Scan for the cell matching the given text and deliver its [X, Y] coordinate at center. 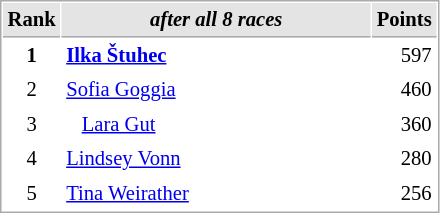
4 [32, 158]
360 [404, 124]
Lara Gut [216, 124]
after all 8 races [216, 20]
Rank [32, 20]
1 [32, 56]
3 [32, 124]
280 [404, 158]
256 [404, 194]
Sofia Goggia [216, 90]
2 [32, 90]
Ilka Štuhec [216, 56]
460 [404, 90]
5 [32, 194]
Lindsey Vonn [216, 158]
Tina Weirather [216, 194]
Points [404, 20]
597 [404, 56]
